From the cell containing the given text, extract its center point as [X, Y] coordinate. 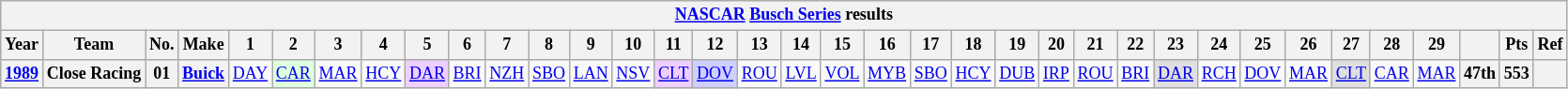
22 [1136, 45]
13 [759, 45]
16 [887, 45]
3 [338, 45]
NSV [633, 73]
2 [294, 45]
Make [204, 45]
VOL [842, 73]
553 [1516, 73]
RCH [1219, 73]
29 [1437, 45]
7 [507, 45]
24 [1219, 45]
Team [94, 45]
Ref [1550, 45]
23 [1176, 45]
8 [549, 45]
21 [1095, 45]
No. [161, 45]
LAN [591, 73]
47th [1480, 73]
5 [428, 45]
Close Racing [94, 73]
Buick [204, 73]
Pts [1516, 45]
NZH [507, 73]
27 [1350, 45]
DAY [250, 73]
NASCAR Busch Series results [784, 15]
28 [1391, 45]
20 [1057, 45]
MYB [887, 73]
LVL [801, 73]
17 [930, 45]
1989 [23, 73]
19 [1018, 45]
18 [973, 45]
9 [591, 45]
11 [674, 45]
26 [1309, 45]
15 [842, 45]
10 [633, 45]
12 [715, 45]
4 [383, 45]
01 [161, 73]
25 [1263, 45]
IRP [1057, 73]
14 [801, 45]
6 [468, 45]
DUB [1018, 73]
Year [23, 45]
1 [250, 45]
